Return [X, Y] of the center of cell containing provided text 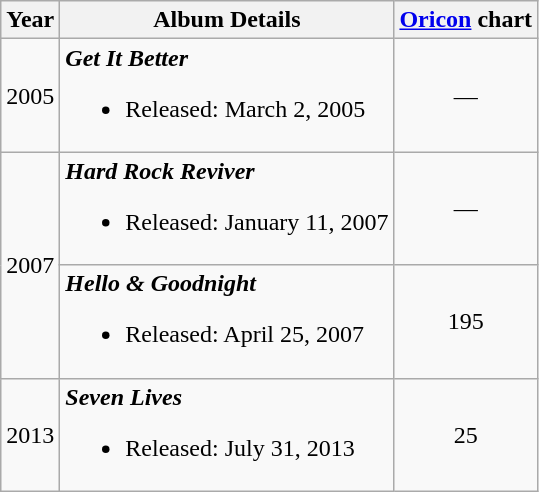
Year [30, 20]
Hard Rock ReviverReleased: January 11, 2007 [227, 208]
Album Details [227, 20]
2013 [30, 434]
195 [466, 322]
Seven LivesReleased: July 31, 2013 [227, 434]
Oricon chart [466, 20]
2005 [30, 96]
Get It BetterReleased: March 2, 2005 [227, 96]
2007 [30, 265]
25 [466, 434]
Hello & GoodnightReleased: April 25, 2007 [227, 322]
